Extract the [x, y] coordinate from the center of the cell holding the provided text.  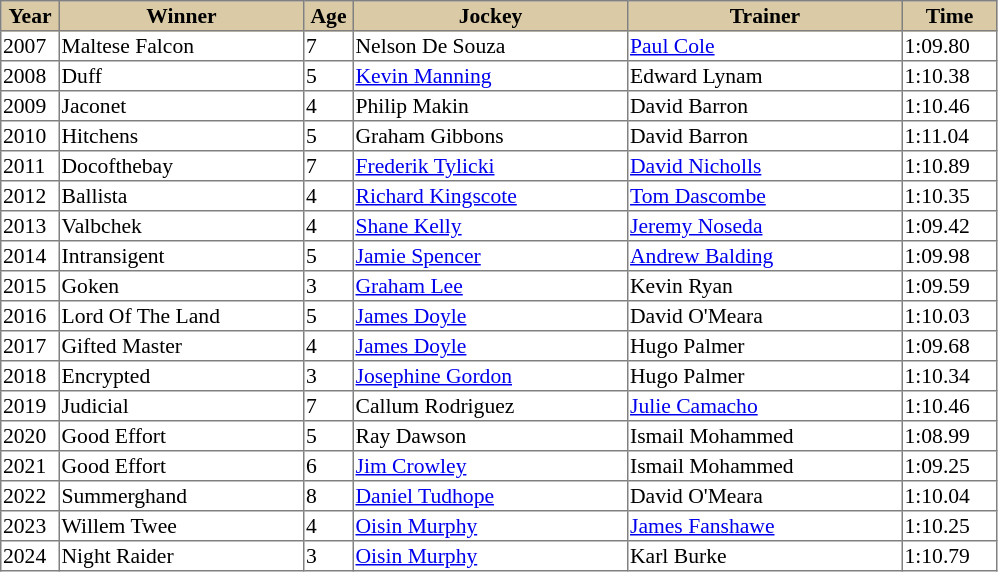
Trainer [765, 16]
Edward Lynam [765, 76]
1:10.34 [949, 376]
Jeremy Noseda [765, 226]
Jamie Spencer [490, 256]
2022 [30, 496]
Callum Rodriguez [490, 406]
Time [949, 16]
1:09.25 [949, 466]
Ballista [181, 196]
1:09.59 [949, 286]
6 [329, 466]
Graham Lee [490, 286]
1:10.79 [949, 556]
Julie Camacho [765, 406]
Maltese Falcon [181, 46]
Encrypted [181, 376]
2013 [30, 226]
Night Raider [181, 556]
Tom Dascombe [765, 196]
2011 [30, 166]
Philip Makin [490, 106]
2021 [30, 466]
James Fanshawe [765, 526]
Summerghand [181, 496]
Daniel Tudhope [490, 496]
1:10.38 [949, 76]
Intransigent [181, 256]
2008 [30, 76]
Nelson De Souza [490, 46]
Docofthebay [181, 166]
Kevin Manning [490, 76]
Gifted Master [181, 346]
Josephine Gordon [490, 376]
2018 [30, 376]
Paul Cole [765, 46]
1:10.25 [949, 526]
Judicial [181, 406]
1:09.42 [949, 226]
2009 [30, 106]
1:11.04 [949, 136]
Willem Twee [181, 526]
Hitchens [181, 136]
Winner [181, 16]
Duff [181, 76]
1:10.04 [949, 496]
2023 [30, 526]
Kevin Ryan [765, 286]
2020 [30, 436]
2015 [30, 286]
2007 [30, 46]
2019 [30, 406]
2017 [30, 346]
2012 [30, 196]
1:08.99 [949, 436]
2014 [30, 256]
Ray Dawson [490, 436]
1:10.03 [949, 316]
Valbchek [181, 226]
David Nicholls [765, 166]
Age [329, 16]
1:10.89 [949, 166]
1:09.98 [949, 256]
2010 [30, 136]
Jockey [490, 16]
1:09.80 [949, 46]
2024 [30, 556]
Karl Burke [765, 556]
Richard Kingscote [490, 196]
1:10.35 [949, 196]
Frederik Tylicki [490, 166]
Goken [181, 286]
2016 [30, 316]
Graham Gibbons [490, 136]
Lord Of The Land [181, 316]
8 [329, 496]
1:09.68 [949, 346]
Year [30, 16]
Jaconet [181, 106]
Jim Crowley [490, 466]
Andrew Balding [765, 256]
Shane Kelly [490, 226]
